Find where the given text appears and provide that cell's center as [x, y] coordinate. 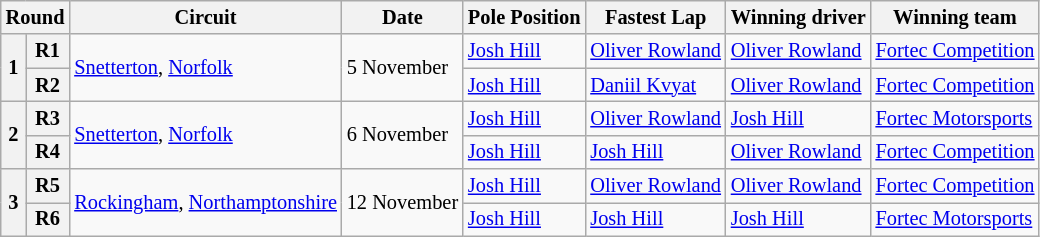
Circuit [205, 17]
R4 [48, 152]
Winning driver [798, 17]
R1 [48, 51]
Fastest Lap [655, 17]
3 [14, 202]
R6 [48, 219]
1 [14, 68]
Winning team [956, 17]
R5 [48, 186]
Pole Position [524, 17]
Rockingham, Northamptonshire [205, 202]
Date [402, 17]
Round [36, 17]
6 November [402, 134]
Daniil Kvyat [655, 85]
12 November [402, 202]
R3 [48, 118]
2 [14, 134]
R2 [48, 85]
5 November [402, 68]
